Determine the [X, Y] coordinate at the center of the cell enclosing the given text.  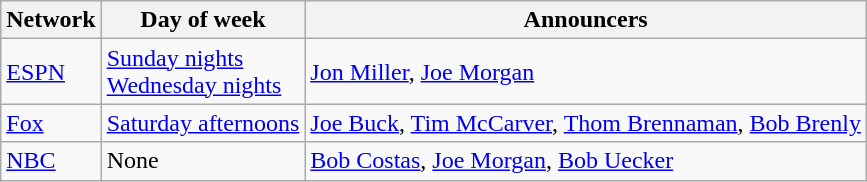
ESPN [51, 72]
Bob Costas, Joe Morgan, Bob Uecker [586, 161]
None [203, 161]
Saturday afternoons [203, 123]
NBC [51, 161]
Sunday nightsWednesday nights [203, 72]
Jon Miller, Joe Morgan [586, 72]
Announcers [586, 20]
Day of week [203, 20]
Fox [51, 123]
Joe Buck, Tim McCarver, Thom Brennaman, Bob Brenly [586, 123]
Network [51, 20]
